Output the (x, y) coordinate of the center of the cell containing the given text.  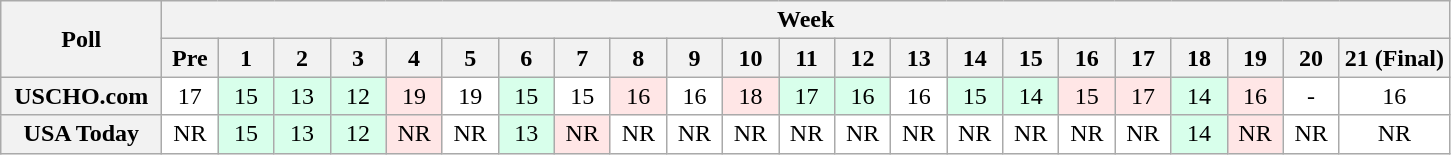
- (1311, 96)
1 (246, 58)
2 (302, 58)
4 (414, 58)
11 (806, 58)
8 (638, 58)
Pre (190, 58)
3 (358, 58)
20 (1311, 58)
6 (526, 58)
USA Today (82, 134)
21 (Final) (1394, 58)
USCHO.com (82, 96)
9 (694, 58)
10 (750, 58)
5 (470, 58)
Poll (82, 39)
Week (806, 20)
7 (582, 58)
